Find where the given text appears and provide that cell's center as (x, y) coordinate. 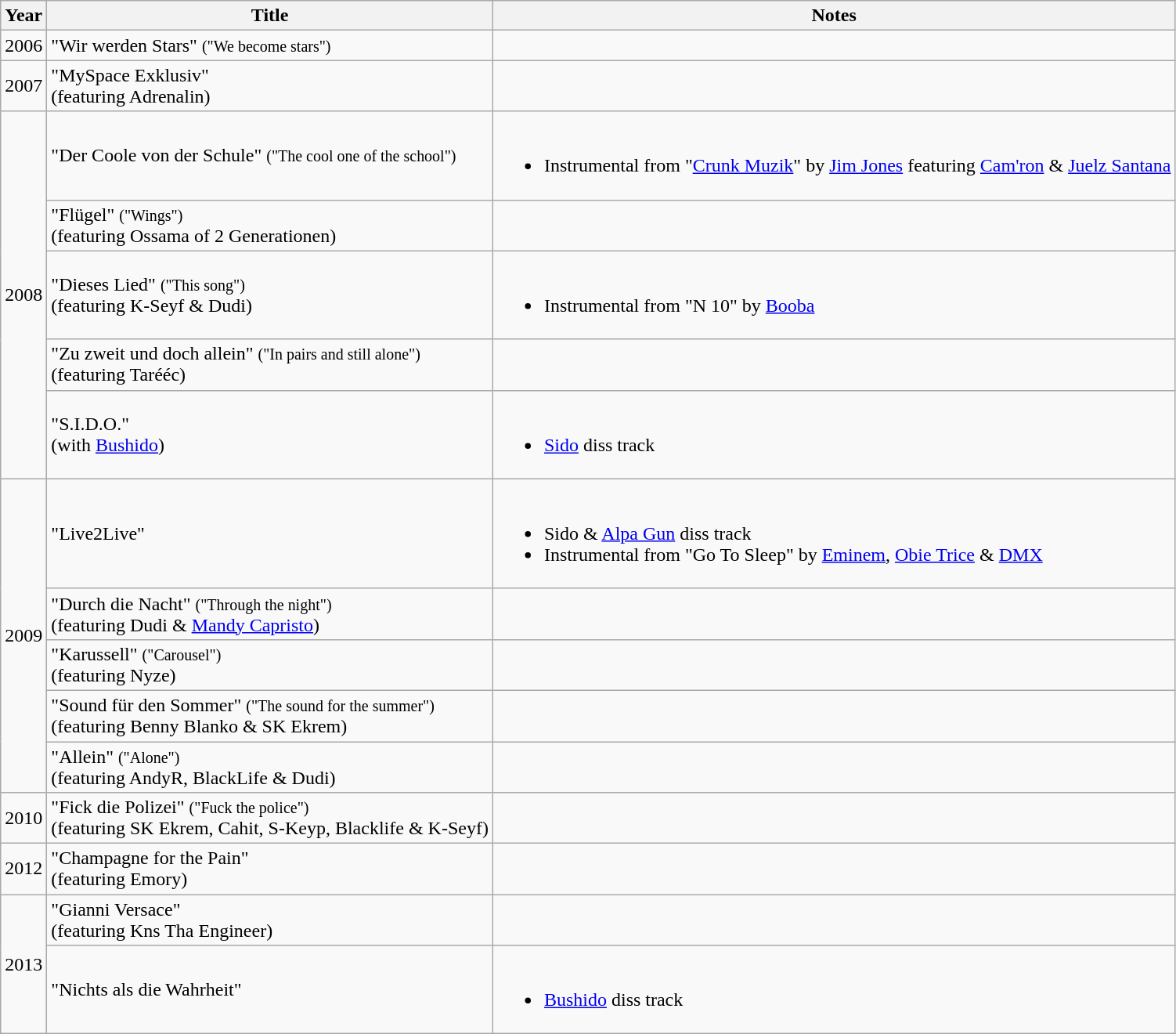
"Durch die Nacht" ("Through the night")(featuring Dudi & Mandy Capristo) (270, 614)
"Champagne for the Pain"(featuring Emory) (270, 869)
Sido & Alpa Gun diss trackInstrumental from "Go To Sleep" by Eminem, Obie Trice & DMX (834, 533)
"Fick die Polizei" ("Fuck the police")(featuring SK Ekrem, Cahit, S-Keyp, Blacklife & K-Seyf) (270, 818)
2012 (23, 869)
Instrumental from "Crunk Muzik" by Jim Jones featuring Cam'ron & Juelz Santana (834, 155)
"Allein" ("Alone")(featuring AndyR, BlackLife & Dudi) (270, 766)
"Sound für den Sommer" ("The sound for the summer")(featuring Benny Blanko & SK Ekrem) (270, 716)
"Gianni Versace"(featuring Kns Tha Engineer) (270, 920)
"Der Coole von der Schule" ("The cool one of the school") (270, 155)
2008 (23, 295)
"Karussell" ("Carousel")(featuring Nyze) (270, 664)
2009 (23, 635)
Bushido diss track (834, 990)
"Flügel" ("Wings")(featuring Ossama of 2 Generationen) (270, 226)
Title (270, 16)
"MySpace Exklusiv" (featuring Adrenalin) (270, 86)
"Dieses Lied" ("This song")(featuring K-Seyf & Dudi) (270, 295)
Notes (834, 16)
Sido diss track (834, 434)
"Nichts als die Wahrheit" (270, 990)
2006 (23, 45)
"Zu zweit und doch allein" ("In pairs and still alone")(featuring Tarééc) (270, 365)
2010 (23, 818)
"Live2Live" (270, 533)
"Wir werden Stars" ("We become stars") (270, 45)
Instrumental from "N 10" by Booba (834, 295)
"S.I.D.O."(with Bushido) (270, 434)
2007 (23, 86)
2013 (23, 964)
Year (23, 16)
